Extract the [X, Y] coordinate from the center of the cell holding the provided text.  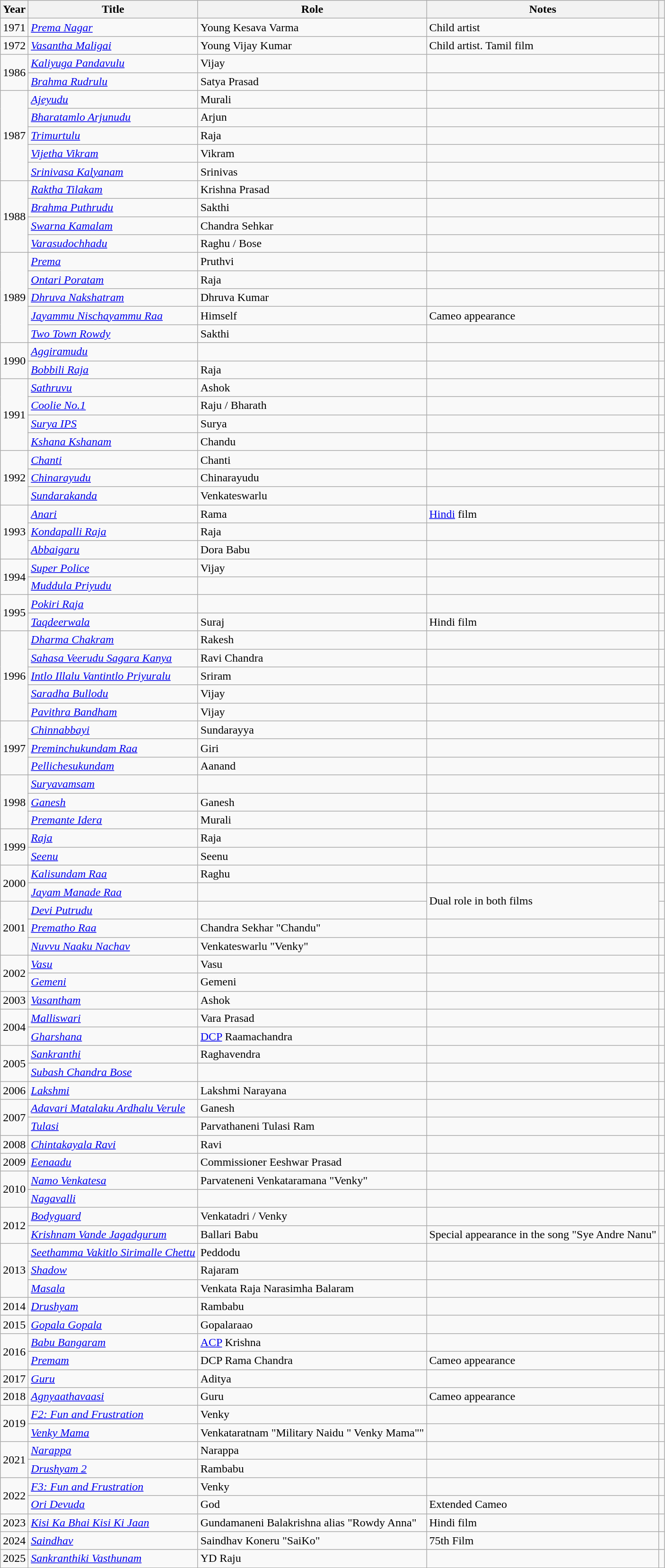
Surya IPS [113, 424]
Rama [312, 514]
Peddodu [312, 1252]
1988 [14, 216]
Chintakayala Ravi [113, 1144]
Extended Cameo [543, 1505]
Venkateswarlu "Venky" [312, 946]
Shadow [113, 1270]
Lakshmi Narayana [312, 1090]
1992 [14, 478]
2021 [14, 1460]
Vasantha Maligai [113, 45]
1997 [14, 748]
Muddula Priyudu [113, 586]
Dhruva Kumar [312, 298]
Raktha Tilakam [113, 189]
Drushyam 2 [113, 1469]
Namo Venkatesa [113, 1180]
Himself [312, 316]
2024 [14, 1541]
Venkata Raja Narasimha Balaram [312, 1288]
2018 [14, 1397]
2016 [14, 1351]
Pellichesukundam [113, 766]
Vara Prasad [312, 1018]
Brahma Rudrulu [113, 81]
Sahasa Veerudu Sagara Kanya [113, 658]
Arjun [312, 117]
Intlo Illalu Vantintlo Priyuralu [113, 676]
Nagavalli [113, 1198]
Ori Devuda [113, 1505]
2009 [14, 1162]
Seethamma Vakitlo Sirimalle Chettu [113, 1252]
Parvateneni Venkataramana "Venky" [312, 1180]
Chandu [312, 442]
Dora Babu [312, 550]
Two Town Rowdy [113, 334]
Sathruvu [113, 388]
DCP Raamachandra [312, 1036]
2005 [14, 1063]
2000 [14, 883]
Title [113, 9]
Masala [113, 1288]
2012 [14, 1225]
2023 [14, 1523]
Dharma Chakram [113, 640]
Bobbili Raja [113, 370]
Kaliyuga Pandavulu [113, 63]
1987 [14, 135]
Prema [113, 262]
1995 [14, 613]
1991 [14, 415]
Rajaram [312, 1270]
Jayammu Nischayammu Raa [113, 316]
Bodyguard [113, 1216]
Raghu [312, 874]
1996 [14, 676]
Anari [113, 514]
Kalisundam Raa [113, 874]
Dhruva Nakshatram [113, 298]
Bharatamlo Arjunudu [113, 117]
Babu Bangaram [113, 1342]
Eenaadu [113, 1162]
Gundamaneni Balakrishna alias "Rowdy Anna" [312, 1523]
Aggiramudu [113, 352]
Chinnabbayi [113, 730]
Special appearance in the song "Sye Andre Nanu" [543, 1234]
Aanand [312, 766]
Kisi Ka Bhai Kisi Ki Jaan [113, 1523]
Brahma Puthrudu [113, 207]
Dual role in both films [543, 901]
2013 [14, 1270]
Raghavendra [312, 1054]
Varasudochhadu [113, 244]
Role [312, 9]
Suraj [312, 622]
Subash Chandra Bose [113, 1072]
DCP Rama Chandra [312, 1360]
2015 [14, 1324]
Pruthvi [312, 262]
2010 [14, 1189]
God [312, 1505]
Raju / Bharath [312, 406]
1972 [14, 45]
Sankranthi [113, 1054]
Vasantham [113, 1000]
2019 [14, 1424]
Abbaigaru [113, 550]
Child artist. Tamil film [543, 45]
Giri [312, 748]
F3: Fun and Frustration [113, 1487]
Gopalaraao [312, 1324]
Venkatadri / Venky [312, 1216]
ACP Krishna [312, 1342]
Ontari Poratam [113, 280]
2022 [14, 1496]
Ravi Chandra [312, 658]
Super Police [113, 568]
Commissioner Eeshwar Prasad [312, 1162]
Raghu / Bose [312, 244]
2002 [14, 973]
Coolie No.1 [113, 406]
Ravi [312, 1144]
Agnyaathavaasi [113, 1397]
Taqdeerwala [113, 622]
Premante Idera [113, 820]
Chandra Sehkar [312, 226]
Venkataratnam "Military Naidu " Venky Mama"" [312, 1433]
Malliswari [113, 1018]
Gopala Gopala [113, 1324]
Ajeyudu [113, 99]
1971 [14, 27]
Tulasi [113, 1126]
Krishnam Vande Jagadgurum [113, 1234]
2007 [14, 1117]
Kondapalli Raja [113, 532]
Young Kesava Varma [312, 27]
Swarna Kamalam [113, 226]
Prema Nagar [113, 27]
75th Film [543, 1541]
Suryavamsam [113, 784]
Aditya [312, 1379]
1990 [14, 361]
Pokiri Raja [113, 604]
2003 [14, 1000]
1999 [14, 847]
Rakesh [312, 640]
2017 [14, 1379]
Jayam Manade Raa [113, 892]
Premam [113, 1360]
YD Raju [312, 1559]
Vijetha Vikram [113, 153]
Saindhav Koneru "SaiKo" [312, 1541]
Vikram [312, 153]
2006 [14, 1090]
1994 [14, 577]
2001 [14, 928]
Nuvvu Naaku Nachav [113, 946]
Surya [312, 424]
Saradha Bullodu [113, 694]
Chandra Sekhar "Chandu" [312, 928]
Gharshana [113, 1036]
Satya Prasad [312, 81]
Kshana Kshanam [113, 442]
Parvathaneni Tulasi Ram [312, 1126]
Trimurtulu [113, 135]
2008 [14, 1144]
F2: Fun and Frustration [113, 1415]
2025 [14, 1559]
1989 [14, 298]
Sriram [312, 676]
Venkateswarlu [312, 496]
Young Vijay Kumar [312, 45]
1993 [14, 532]
Year [14, 9]
Krishna Prasad [312, 189]
Sundarakanda [113, 496]
Ballari Babu [312, 1234]
2004 [14, 1027]
Devi Putrudu [113, 910]
Drushyam [113, 1306]
Prematho Raa [113, 928]
Sankranthiki Vasthunam [113, 1559]
Preminchukundam Raa [113, 748]
2014 [14, 1306]
Notes [543, 9]
Lakshmi [113, 1090]
Srinivasa Kalyanam [113, 171]
Srinivas [312, 171]
Sundarayya [312, 730]
Venky Mama [113, 1433]
Saindhav [113, 1541]
1998 [14, 802]
Adavari Matalaku Ardhalu Verule [113, 1108]
Pavithra Bandham [113, 712]
Child artist [543, 27]
1986 [14, 72]
